Determine the [x, y] coordinate at the center of the cell enclosing the given text.  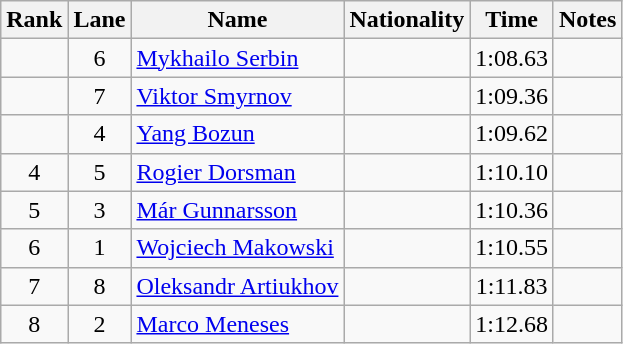
Yang Bozun [238, 134]
Notes [587, 20]
Mykhailo Serbin [238, 58]
3 [100, 210]
Name [238, 20]
Viktor Smyrnov [238, 96]
Marco Meneses [238, 324]
1:10.10 [512, 172]
1:09.62 [512, 134]
2 [100, 324]
Rogier Dorsman [238, 172]
Rank [34, 20]
Lane [100, 20]
Wojciech Makowski [238, 248]
1:09.36 [512, 96]
Már Gunnarsson [238, 210]
1:12.68 [512, 324]
1:08.63 [512, 58]
Oleksandr Artiukhov [238, 286]
1:11.83 [512, 286]
1 [100, 248]
Time [512, 20]
1:10.36 [512, 210]
Nationality [407, 20]
1:10.55 [512, 248]
